Detect which cell encompasses the target text, then output its (x, y) center coordinate. 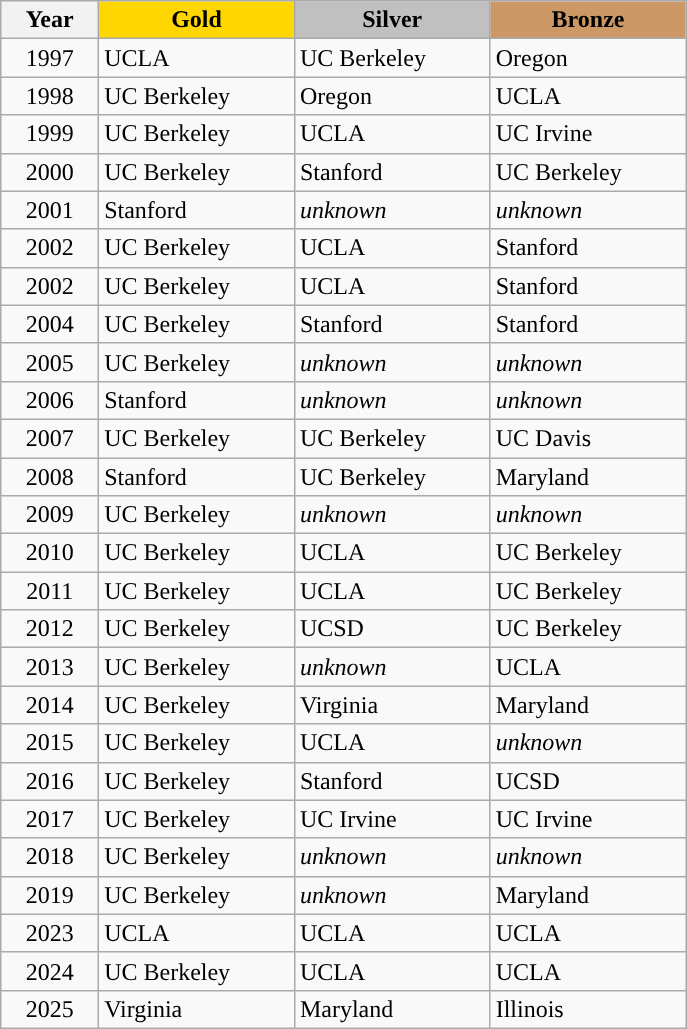
2019 (50, 895)
2013 (50, 667)
2007 (50, 438)
2009 (50, 515)
2001 (50, 210)
Silver (392, 20)
UC Davis (588, 438)
Gold (197, 20)
1999 (50, 134)
1997 (50, 58)
2023 (50, 933)
2000 (50, 172)
Bronze (588, 20)
2008 (50, 477)
2004 (50, 324)
Year (50, 20)
2017 (50, 819)
2018 (50, 857)
2025 (50, 1009)
2012 (50, 629)
1998 (50, 96)
2010 (50, 553)
2015 (50, 743)
2011 (50, 591)
2014 (50, 705)
2005 (50, 362)
Illinois (588, 1009)
2016 (50, 781)
2006 (50, 400)
2024 (50, 971)
